Extract the [X, Y] coordinate from the center of the cell holding the provided text.  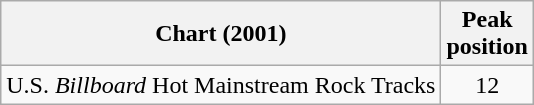
Chart (2001) [221, 34]
Peakposition [487, 34]
U.S. Billboard Hot Mainstream Rock Tracks [221, 85]
12 [487, 85]
